Provide the (x, y) coordinate of the cell's center where the given text is located.  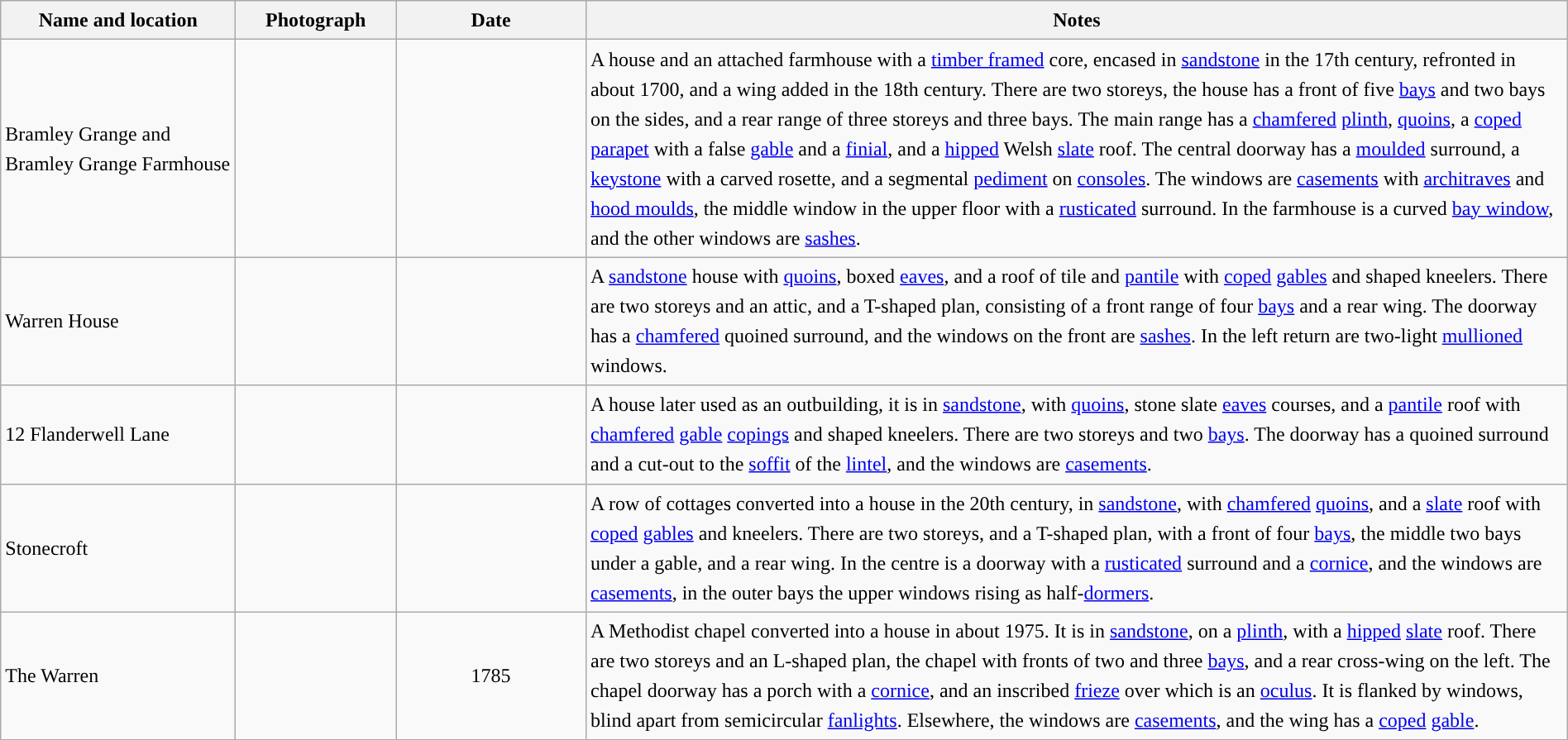
Name and location (118, 20)
Date (491, 20)
Notes (1077, 20)
Bramley Grange and Bramley Grange Farmhouse (118, 149)
Photograph (316, 20)
12 Flanderwell Lane (118, 435)
Warren House (118, 321)
Stonecroft (118, 547)
1785 (491, 676)
The Warren (118, 676)
